Pinpoint the cell where the given text exists, returning its (X, Y) midpoint coordinate. 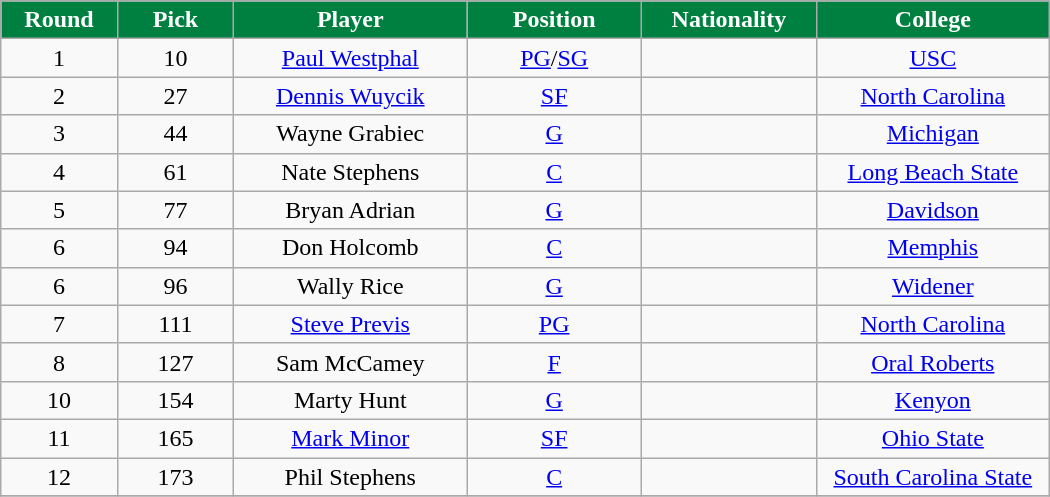
Position (554, 20)
Ohio State (932, 438)
61 (176, 172)
2 (60, 96)
Michigan (932, 134)
7 (60, 324)
Memphis (932, 248)
Phil Stephens (350, 477)
Davidson (932, 210)
Nate Stephens (350, 172)
College (932, 20)
Don Holcomb (350, 248)
94 (176, 248)
5 (60, 210)
12 (60, 477)
Wayne Grabiec (350, 134)
Steve Previs (350, 324)
F (554, 362)
27 (176, 96)
Wally Rice (350, 286)
111 (176, 324)
Widener (932, 286)
Bryan Adrian (350, 210)
1 (60, 58)
173 (176, 477)
3 (60, 134)
154 (176, 400)
PG/SG (554, 58)
Player (350, 20)
Paul Westphal (350, 58)
PG (554, 324)
Dennis Wuycik (350, 96)
165 (176, 438)
127 (176, 362)
77 (176, 210)
Pick (176, 20)
Marty Hunt (350, 400)
Long Beach State (932, 172)
Sam McCamey (350, 362)
Mark Minor (350, 438)
Oral Roberts (932, 362)
South Carolina State (932, 477)
4 (60, 172)
96 (176, 286)
44 (176, 134)
USC (932, 58)
8 (60, 362)
Round (60, 20)
Kenyon (932, 400)
11 (60, 438)
Nationality (730, 20)
